Return the [X, Y] coordinate for the center point of the cell that contains the specified text.  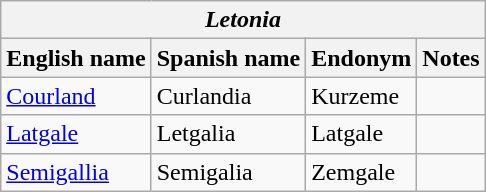
Courland [76, 96]
Notes [451, 58]
Semigallia [76, 172]
Kurzeme [362, 96]
Letgalia [228, 134]
Curlandia [228, 96]
Endonym [362, 58]
Semigalia [228, 172]
Spanish name [228, 58]
Zemgale [362, 172]
Letonia [243, 20]
English name [76, 58]
